Return the (x, y) coordinate for the center point of the cell that contains the specified text.  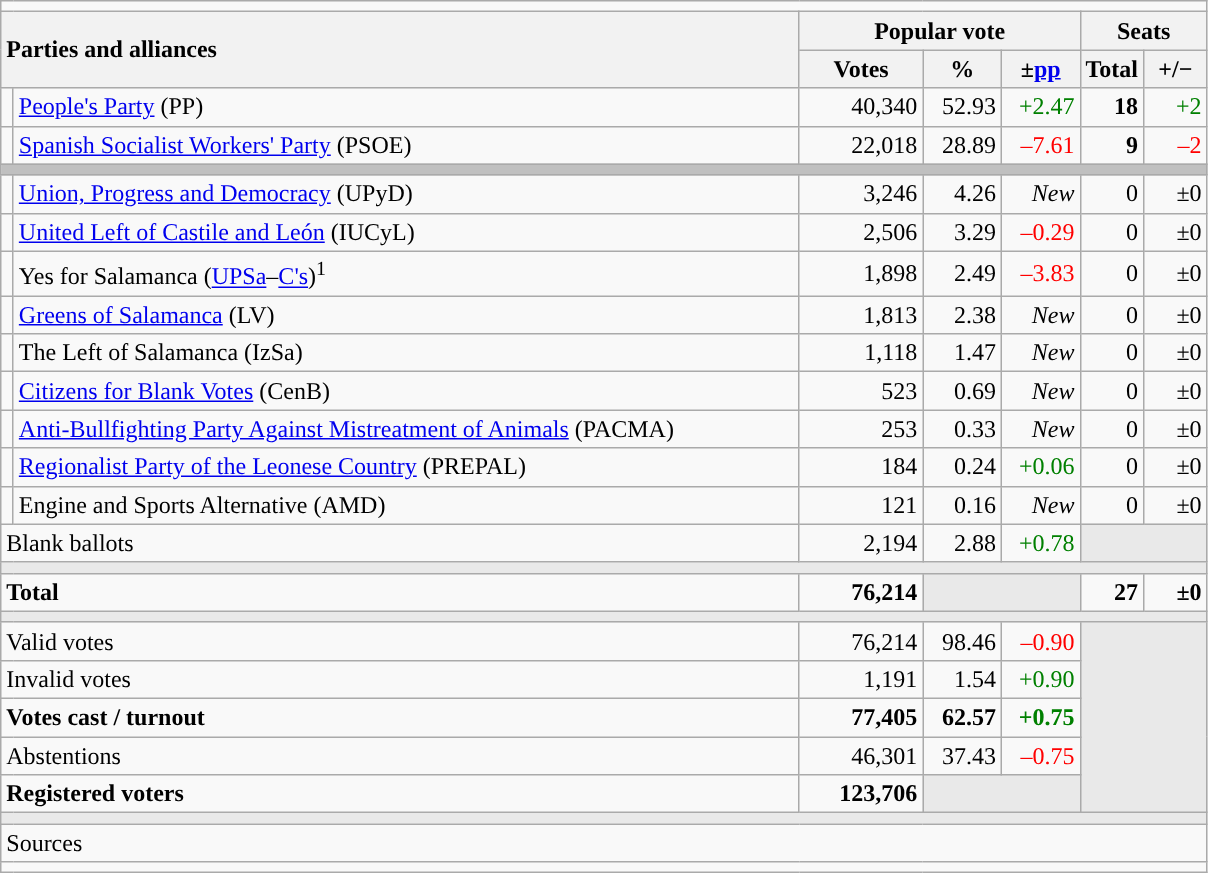
1.47 (962, 353)
–7.61 (1040, 145)
Abstentions (400, 756)
% (962, 69)
–0.29 (1040, 232)
1,191 (861, 679)
Votes cast / turnout (400, 718)
27 (1112, 592)
98.46 (962, 641)
77,405 (861, 718)
184 (861, 467)
1,898 (861, 274)
Parties and alliances (400, 50)
9 (1112, 145)
37.43 (962, 756)
+0.75 (1040, 718)
Regionalist Party of the Leonese Country (PREPAL) (406, 467)
+2 (1176, 107)
2.38 (962, 315)
523 (861, 391)
0.69 (962, 391)
Invalid votes (400, 679)
–3.83 (1040, 274)
+0.78 (1040, 543)
Anti-Bullfighting Party Against Mistreatment of Animals (PACMA) (406, 429)
Yes for Salamanca (UPSa–C's)1 (406, 274)
121 (861, 505)
–0.75 (1040, 756)
2.88 (962, 543)
2.49 (962, 274)
28.89 (962, 145)
Blank ballots (400, 543)
40,340 (861, 107)
Union, Progress and Democracy (UPyD) (406, 194)
Sources (604, 843)
46,301 (861, 756)
1.54 (962, 679)
52.93 (962, 107)
Popular vote (940, 31)
123,706 (861, 794)
2,194 (861, 543)
Engine and Sports Alternative (AMD) (406, 505)
4.26 (962, 194)
0.16 (962, 505)
–0.90 (1040, 641)
62.57 (962, 718)
People's Party (PP) (406, 107)
+0.06 (1040, 467)
+/− (1176, 69)
0.33 (962, 429)
Citizens for Blank Votes (CenB) (406, 391)
253 (861, 429)
1,118 (861, 353)
22,018 (861, 145)
Seats (1144, 31)
±pp (1040, 69)
United Left of Castile and León (IUCyL) (406, 232)
0.24 (962, 467)
2,506 (861, 232)
Registered voters (400, 794)
+0.90 (1040, 679)
Spanish Socialist Workers' Party (PSOE) (406, 145)
1,813 (861, 315)
Greens of Salamanca (LV) (406, 315)
+2.47 (1040, 107)
3.29 (962, 232)
The Left of Salamanca (IzSa) (406, 353)
Valid votes (400, 641)
Votes (861, 69)
–2 (1176, 145)
3,246 (861, 194)
18 (1112, 107)
